Locate the cell with the specified text and output its (X, Y) center coordinate. 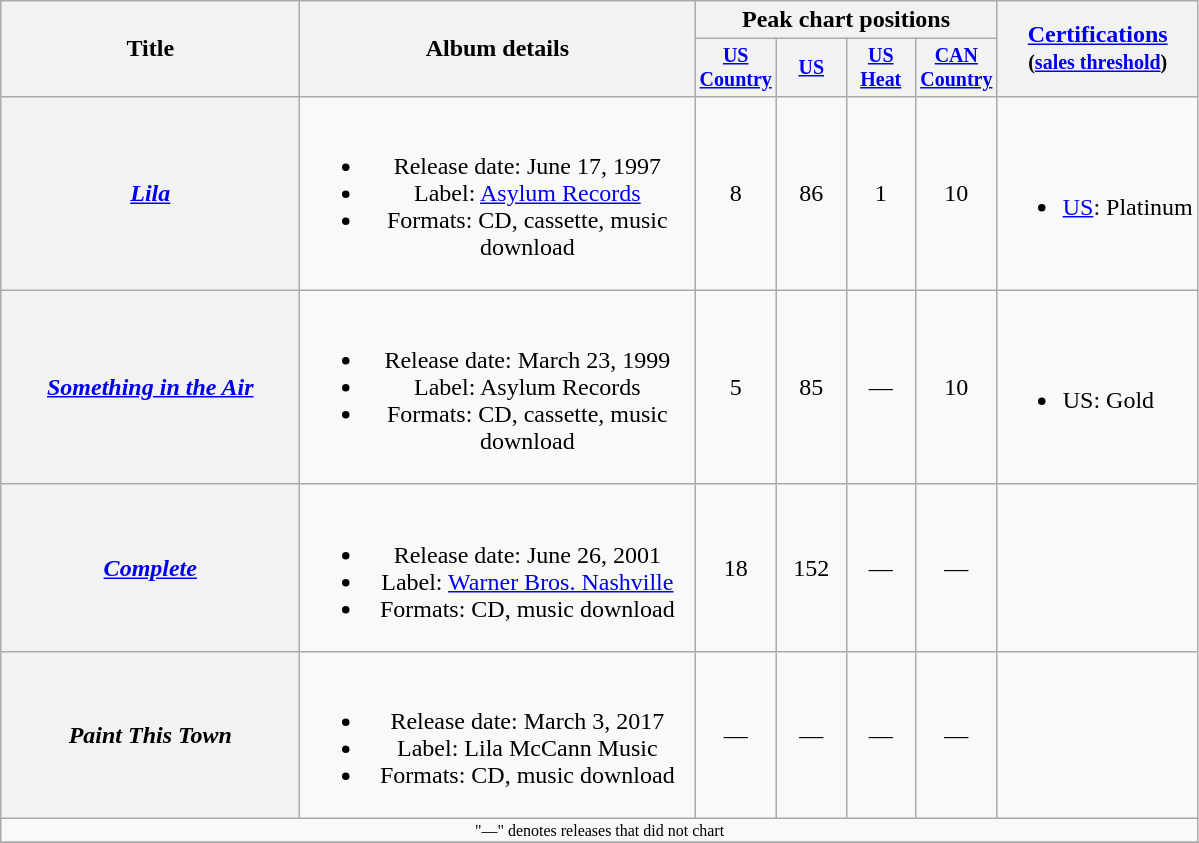
Release date: March 3, 2017Label: Lila McCann MusicFormats: CD, music download (498, 734)
Paint This Town (150, 734)
CAN Country (956, 68)
Release date: March 23, 1999Label: Asylum RecordsFormats: CD, cassette, music download (498, 387)
US: Platinum (1098, 193)
Certifications(sales threshold) (1098, 49)
Something in the Air (150, 387)
US (812, 68)
8 (736, 193)
18 (736, 568)
Release date: June 17, 1997Label: Asylum RecordsFormats: CD, cassette, music download (498, 193)
85 (812, 387)
Title (150, 49)
US Country (736, 68)
5 (736, 387)
Lila (150, 193)
86 (812, 193)
Peak chart positions (846, 20)
1 (880, 193)
"—" denotes releases that did not chart (600, 831)
US: Gold (1098, 387)
USHeat (880, 68)
Complete (150, 568)
Release date: June 26, 2001Label: Warner Bros. NashvilleFormats: CD, music download (498, 568)
Album details (498, 49)
152 (812, 568)
